Return the [x, y] coordinate for the center point of the cell that contains the specified text.  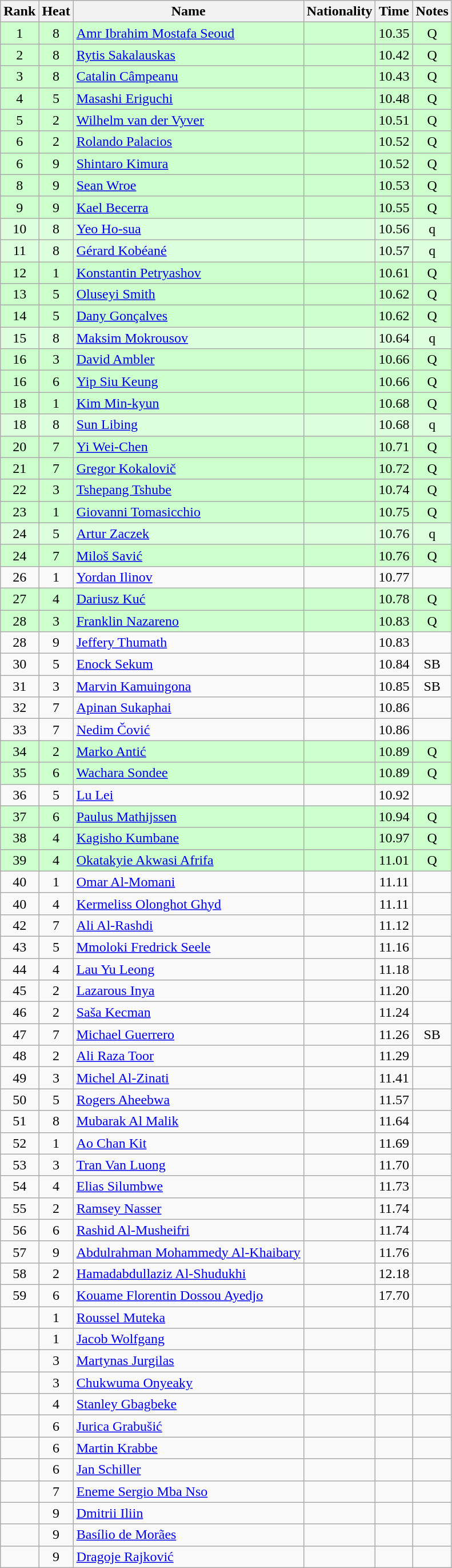
10.35 [394, 33]
10.71 [394, 447]
Yordan Ilinov [189, 577]
Martynas Jurgilas [189, 1361]
21 [19, 468]
31 [19, 686]
53 [19, 1165]
Stanley Gbagbeke [189, 1404]
Elias Silumbwe [189, 1187]
11.26 [394, 1034]
11.57 [394, 1100]
Rolando Palacios [189, 142]
Name [189, 11]
10.57 [394, 250]
33 [19, 730]
10.51 [394, 120]
58 [19, 1273]
11.69 [394, 1143]
10.94 [394, 817]
Hamadabdullaziz Al-Shudukhi [189, 1273]
10.53 [394, 185]
Tran Van Luong [189, 1165]
30 [19, 664]
47 [19, 1034]
Apinan Sukaphai [189, 708]
Nedim Čović [189, 730]
Konstantin Petryashov [189, 273]
Dmitrii Iliin [189, 1513]
10.84 [394, 664]
Miloš Savić [189, 555]
42 [19, 925]
Shintaro Kimura [189, 164]
10.85 [394, 686]
11.20 [394, 991]
23 [19, 512]
Marvin Kamuingona [189, 686]
49 [19, 1078]
10.42 [394, 55]
14 [19, 316]
Maksim Mokrousov [189, 338]
20 [19, 447]
12 [19, 273]
10.97 [394, 838]
Marko Antić [189, 751]
10.43 [394, 77]
Okatakyie Akwasi Afrifa [189, 860]
Ali Raza Toor [189, 1056]
Lazarous Inya [189, 991]
Enock Sekum [189, 664]
Dariusz Kuć [189, 599]
Ali Al-Rashdi [189, 925]
Rytis Sakalauskas [189, 55]
22 [19, 490]
10.75 [394, 512]
54 [19, 1187]
Basílio de Morães [189, 1535]
37 [19, 817]
10.56 [394, 229]
36 [19, 795]
34 [19, 751]
26 [19, 577]
Wilhelm van der Vyver [189, 120]
Gregor Kokalovič [189, 468]
Roussel Muteka [189, 1317]
Jeffery Thumath [189, 643]
Jan Schiller [189, 1470]
Oluseyi Smith [189, 295]
11.29 [394, 1056]
48 [19, 1056]
35 [19, 773]
Ramsey Nasser [189, 1208]
Wachara Sondee [189, 773]
38 [19, 838]
Sean Wroe [189, 185]
Kermeliss Olonghot Ghyd [189, 904]
Rank [19, 11]
17.70 [394, 1295]
10.92 [394, 795]
10.74 [394, 490]
Notes [432, 11]
Chukwuma Onyeaky [189, 1383]
32 [19, 708]
Time [394, 11]
13 [19, 295]
Kael Becerra [189, 207]
50 [19, 1100]
Kouame Florentin Dossou Ayedjo [189, 1295]
Masashi Eriguchi [189, 98]
10.72 [394, 468]
51 [19, 1121]
11.73 [394, 1187]
Yi Wei-Chen [189, 447]
Lu Lei [189, 795]
10.55 [394, 207]
52 [19, 1143]
David Ambler [189, 360]
Artur Zaczek [189, 534]
Kagisho Kumbane [189, 838]
Tshepang Tshube [189, 490]
55 [19, 1208]
11 [19, 250]
10.77 [394, 577]
Amr Ibrahim Mostafa Seoud [189, 33]
Michael Guerrero [189, 1034]
11.64 [394, 1121]
57 [19, 1252]
44 [19, 969]
Yip Siu Keung [189, 381]
15 [19, 338]
Omar Al-Momani [189, 882]
Sun Libing [189, 425]
Catalin Câmpeanu [189, 77]
Martin Krabbe [189, 1448]
Kim Min-kyun [189, 403]
11.70 [394, 1165]
Eneme Sergio Mba Nso [189, 1491]
11.16 [394, 947]
Heat [56, 11]
Abdulrahman Mohammedy Al-Khaibary [189, 1252]
Jacob Wolfgang [189, 1339]
Michel Al-Zinati [189, 1078]
39 [19, 860]
Saša Kecman [189, 1013]
Lau Yu Leong [189, 969]
Nationality [339, 11]
Giovanni Tomasicchio [189, 512]
Dragoje Rajković [189, 1557]
11.76 [394, 1252]
45 [19, 991]
Ao Chan Kit [189, 1143]
11.12 [394, 925]
56 [19, 1230]
10 [19, 229]
Mubarak Al Malik [189, 1121]
Mmoloki Fredrick Seele [189, 947]
10.64 [394, 338]
Jurica Grabušić [189, 1426]
Gérard Kobéané [189, 250]
10.48 [394, 98]
11.24 [394, 1013]
Rogers Aheebwa [189, 1100]
27 [19, 599]
59 [19, 1295]
10.78 [394, 599]
11.41 [394, 1078]
Franklin Nazareno [189, 620]
Paulus Mathijssen [189, 817]
12.18 [394, 1273]
Yeo Ho-sua [189, 229]
Dany Gonçalves [189, 316]
11.01 [394, 860]
10.61 [394, 273]
46 [19, 1013]
Rashid Al-Musheifri [189, 1230]
11.18 [394, 969]
43 [19, 947]
